Locate the cell with the specified text and output its [x, y] center coordinate. 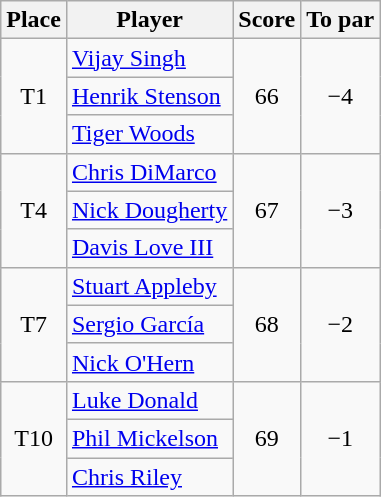
Nick O'Hern [149, 362]
−1 [340, 438]
Score [267, 20]
Davis Love III [149, 248]
Player [149, 20]
Phil Mickelson [149, 438]
68 [267, 324]
To par [340, 20]
Nick Dougherty [149, 210]
Stuart Appleby [149, 286]
T7 [34, 324]
Vijay Singh [149, 58]
Chris DiMarco [149, 172]
Chris Riley [149, 477]
−3 [340, 210]
−2 [340, 324]
Luke Donald [149, 400]
67 [267, 210]
T1 [34, 96]
Henrik Stenson [149, 96]
T4 [34, 210]
66 [267, 96]
T10 [34, 438]
Tiger Woods [149, 134]
−4 [340, 96]
Sergio García [149, 324]
Place [34, 20]
69 [267, 438]
